Capture the cell that displays the provided text and extract its (x, y) central coordinate. 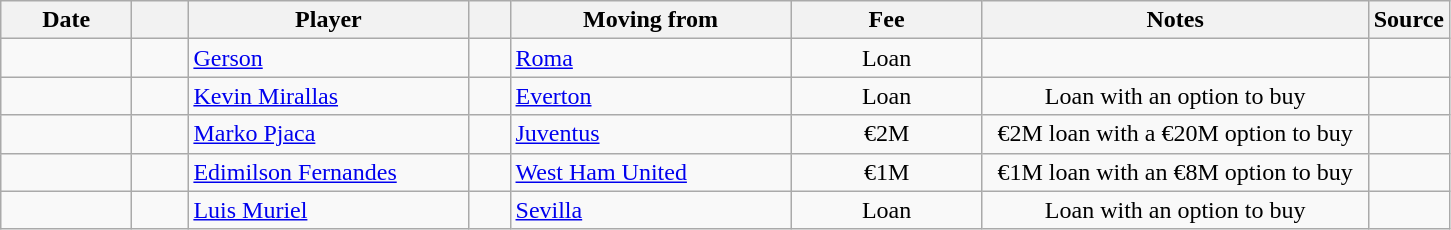
Date (66, 20)
Gerson (328, 58)
Luis Muriel (328, 210)
€2M loan with a €20M option to buy (1175, 134)
Marko Pjaca (328, 134)
Edimilson Fernandes (328, 172)
Everton (650, 96)
Moving from (650, 20)
€2M (886, 134)
Fee (886, 20)
€1M (886, 172)
Notes (1175, 20)
Player (328, 20)
Sevilla (650, 210)
Juventus (650, 134)
Roma (650, 58)
Kevin Mirallas (328, 96)
Source (1408, 20)
West Ham United (650, 172)
€1M loan with an €8M option to buy (1175, 172)
